Return the [x, y] coordinate for the center point of the cell that contains the specified text.  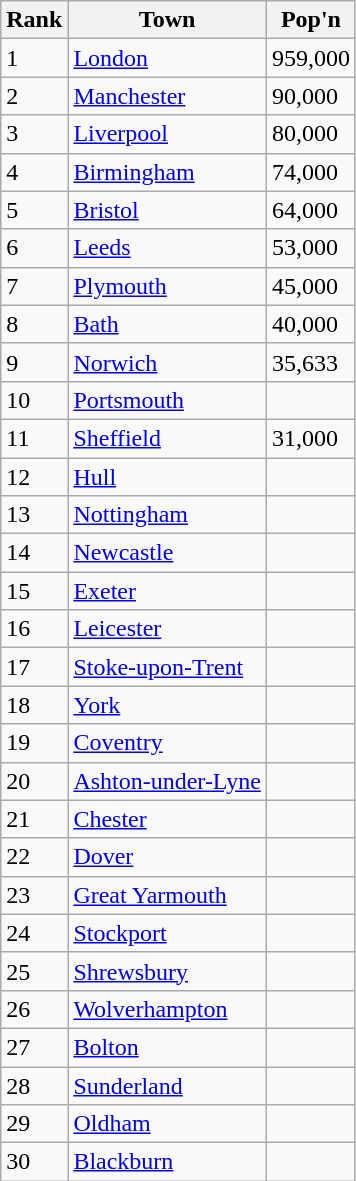
Stockport [168, 933]
16 [34, 629]
20 [34, 781]
64,000 [310, 210]
Sunderland [168, 1085]
45,000 [310, 286]
London [168, 58]
28 [34, 1085]
Blackburn [168, 1162]
12 [34, 477]
Town [168, 20]
26 [34, 1009]
York [168, 705]
80,000 [310, 134]
Nottingham [168, 515]
25 [34, 971]
6 [34, 248]
21 [34, 819]
10 [34, 400]
Plymouth [168, 286]
Norwich [168, 362]
Wolverhampton [168, 1009]
Dover [168, 857]
35,633 [310, 362]
31,000 [310, 438]
Shrewsbury [168, 971]
Exeter [168, 591]
Manchester [168, 96]
53,000 [310, 248]
Sheffield [168, 438]
13 [34, 515]
Ashton-under-Lyne [168, 781]
15 [34, 591]
Leeds [168, 248]
4 [34, 172]
24 [34, 933]
Coventry [168, 743]
Birmingham [168, 172]
5 [34, 210]
Bolton [168, 1047]
9 [34, 362]
11 [34, 438]
23 [34, 895]
19 [34, 743]
Liverpool [168, 134]
Stoke-upon-Trent [168, 667]
29 [34, 1124]
2 [34, 96]
Chester [168, 819]
Portsmouth [168, 400]
959,000 [310, 58]
14 [34, 553]
27 [34, 1047]
Rank [34, 20]
3 [34, 134]
17 [34, 667]
40,000 [310, 324]
Pop'n [310, 20]
Bristol [168, 210]
18 [34, 705]
74,000 [310, 172]
8 [34, 324]
Great Yarmouth [168, 895]
Hull [168, 477]
7 [34, 286]
Newcastle [168, 553]
1 [34, 58]
Oldham [168, 1124]
22 [34, 857]
30 [34, 1162]
Bath [168, 324]
90,000 [310, 96]
Leicester [168, 629]
